Identify which cell holds the provided text, then report its [x, y] central coordinate. 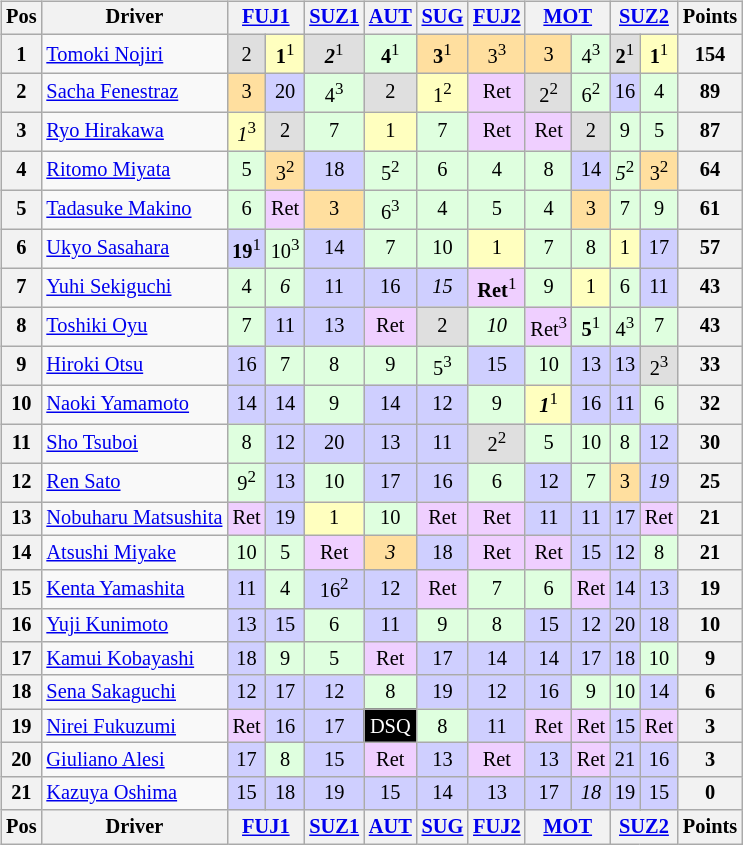
Sho Tsuboi [134, 444]
Kazuya Oshima [134, 793]
89 [710, 92]
Yuji Kunimoto [134, 625]
191 [246, 248]
154 [710, 54]
103 [286, 248]
31 [443, 54]
Kenta Yamashita [134, 588]
Tomoki Nojiri [134, 54]
Giuliano Alesi [134, 760]
Ret1 [496, 288]
51 [591, 326]
Atsushi Miyake [134, 552]
61 [710, 210]
Yuhi Sekiguchi [134, 288]
87 [710, 132]
53 [443, 366]
64 [710, 170]
Naoki Yamamoto [134, 404]
Toshiki Oyu [134, 326]
Sena Sakaguchi [134, 692]
Ren Sato [134, 482]
Ritomo Miyata [134, 170]
41 [390, 54]
Ryo Hirakawa [134, 132]
Hiroki Otsu [134, 366]
0 [710, 793]
62 [591, 92]
Ukyo Sasahara [134, 248]
DSQ [390, 726]
Tadasuke Makino [134, 210]
30 [710, 444]
162 [334, 588]
Kamui Kobayashi [134, 659]
23 [659, 366]
57 [710, 248]
Ret3 [548, 326]
25 [710, 482]
Nirei Fukuzumi [134, 726]
63 [390, 210]
Sacha Fenestraz [134, 92]
92 [246, 482]
Nobuharu Matsushita [134, 519]
